Search for the cell housing the specified text and yield its (X, Y) center coordinate. 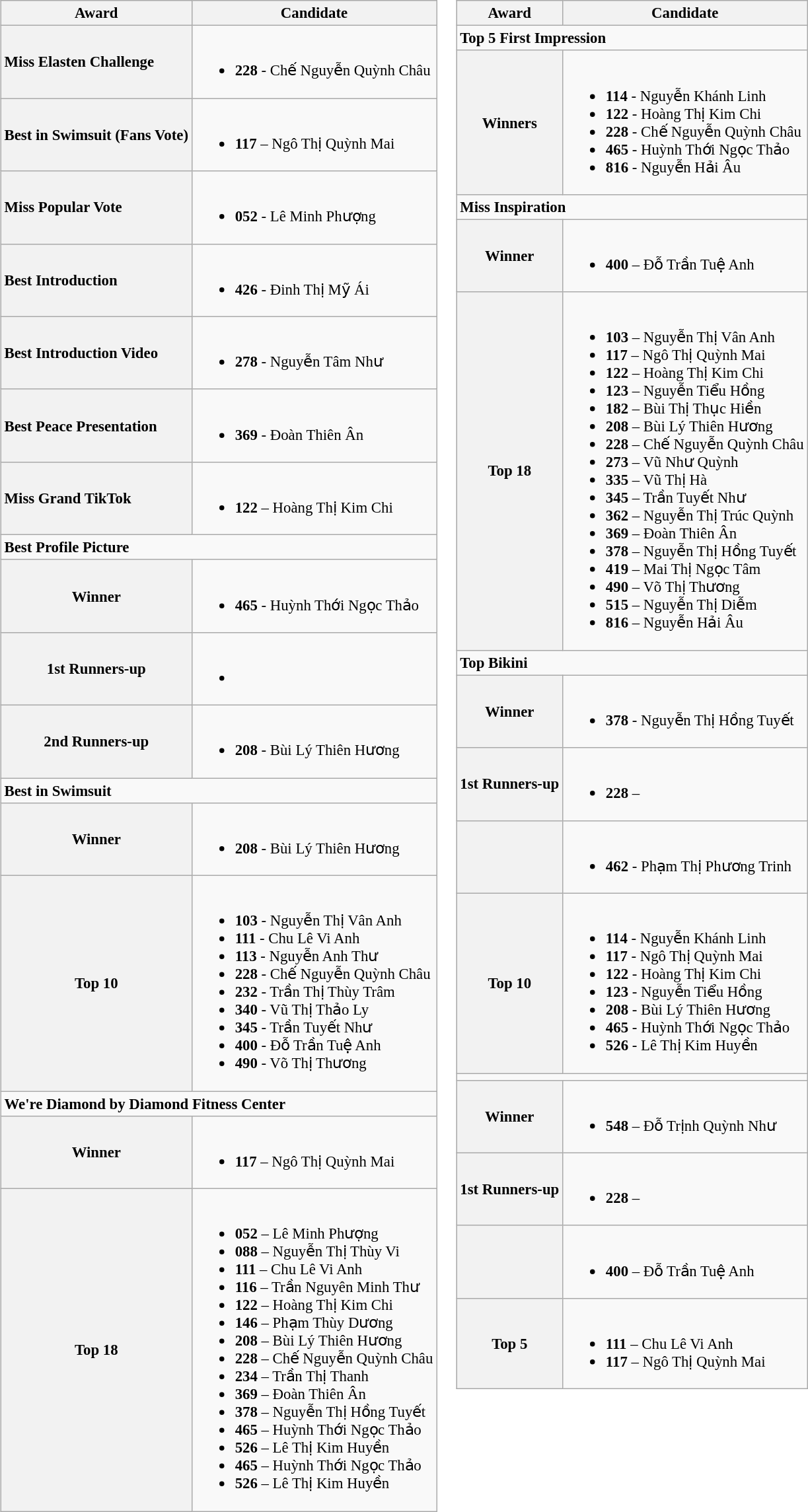
Miss Grand TikTok (96, 499)
Best Introduction Video (96, 353)
278 - Nguyễn Tâm Như (314, 353)
426 - Đinh Thị Mỹ Ái (314, 280)
369 - Đoàn Thiên Ân (314, 425)
122 – Hoàng Thị Kim Chi (314, 499)
052 - Lê Minh Phượng (314, 207)
Best Peace Presentation (96, 425)
We're Diamond by Diamond Fitness Center (218, 1104)
114 - Nguyễn Khánh Linh122 - Hoàng Thị Kim Chi228 - Chế Nguyễn Quỳnh Châu465 - Huỳnh Thới Ngọc Thảo816 - Nguyễn Hải Âu (685, 122)
Top Bikini (632, 663)
Best Profile Picture (218, 548)
Top 5 (510, 1344)
378 - Nguyễn Thị Hồng Tuyết (685, 711)
Miss Popular Vote (96, 207)
Best in Swimsuit (218, 791)
462 - Phạm Thị Phương Trinh (685, 857)
228 - Chế Nguyễn Quỳnh Châu (314, 62)
548 – Đỗ Trịnh Quỳnh Như (685, 1116)
Best in Swimsuit (Fans Vote) (96, 135)
Winners (510, 122)
Miss Elasten Challenge (96, 62)
111 – Chu Lê Vi Anh117 – Ngô Thị Quỳnh Mai (685, 1344)
Top 5 First Impression (632, 38)
2nd Runners-up (96, 742)
Best Introduction (96, 280)
465 - Huỳnh Thới Ngọc Thảo (314, 596)
Miss Inspiration (632, 207)
